Determine the [X, Y] coordinate at the center of the cell enclosing the given text.  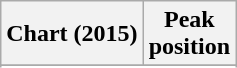
Chart (2015) [72, 34]
Peakposition [189, 34]
